Locate the cell with the specified text and output its [x, y] center coordinate. 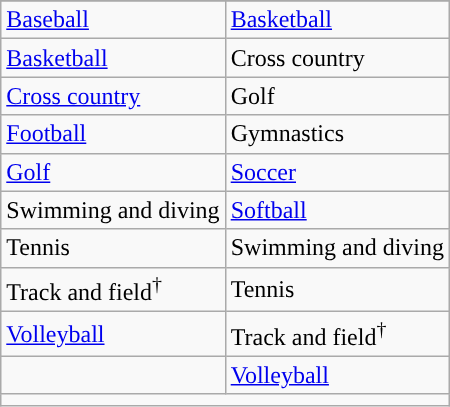
Softball [337, 210]
Football [113, 134]
Soccer [337, 172]
Gymnastics [337, 134]
Baseball [113, 20]
